Scan for the cell matching the given text and deliver its (X, Y) coordinate at center. 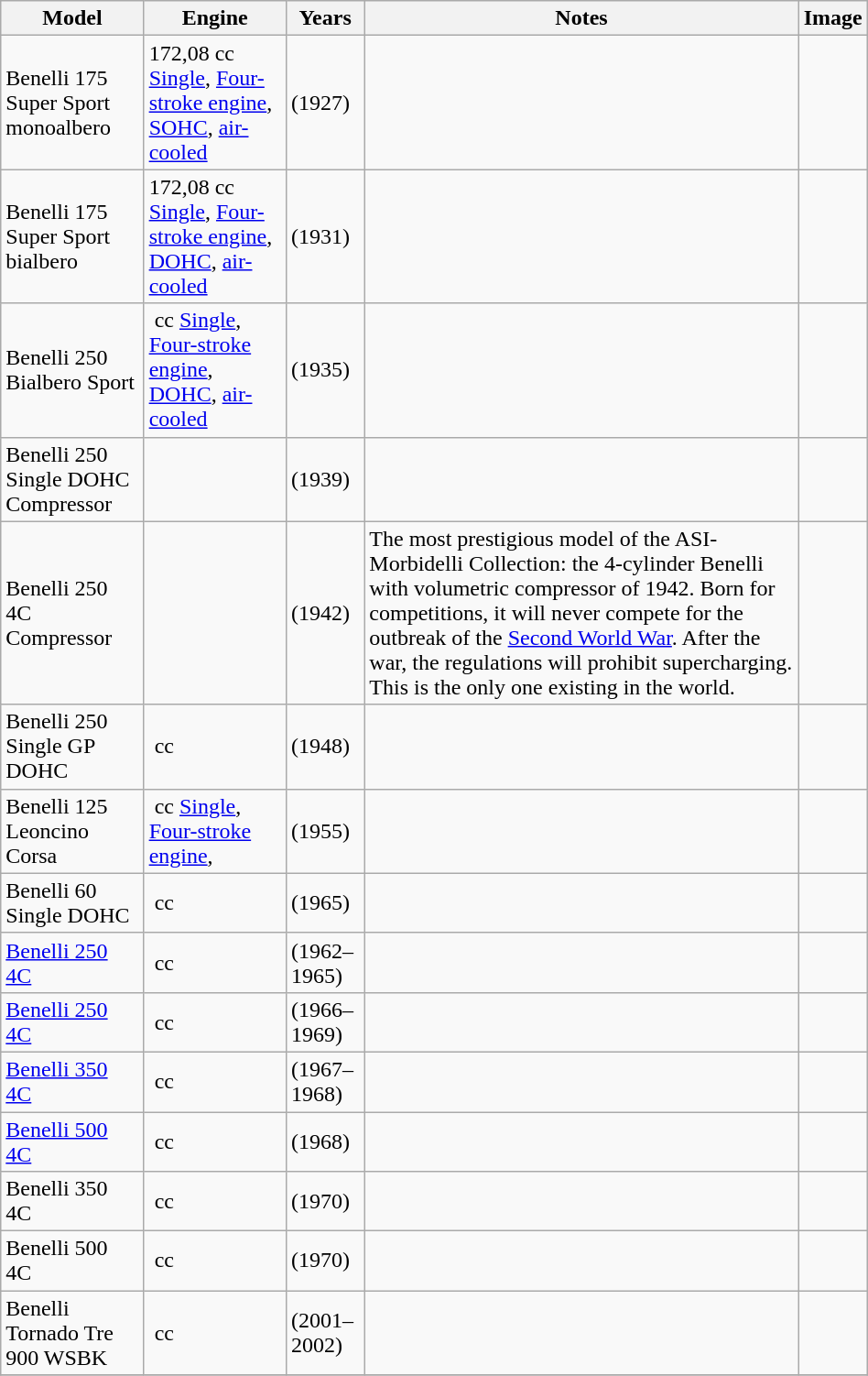
(1965) (324, 903)
Benelli 175 Super Sport bialbero (72, 236)
(2001–2002) (324, 1333)
(1955) (324, 831)
(1967–1968) (324, 1081)
172,08 cc Single, Four-stroke engine, DOHC, air-cooled (214, 236)
(1962–1965) (324, 962)
Years (324, 18)
Notes (581, 18)
Benelli 175 Super Sport monoalbero (72, 103)
Benelli 60 Single DOHC (72, 903)
cc Single, Four-stroke engine, (214, 831)
Benelli Tornado Tre 900 WSBK (72, 1333)
Image (833, 18)
Benelli 250 Single DOHC Compressor (72, 479)
(1966–1969) (324, 1022)
Benelli 250 4C Compressor (72, 613)
(1968) (324, 1141)
Engine (214, 18)
(1939) (324, 479)
Benelli 125 Leoncino Corsa (72, 831)
cc Single, Four-stroke engine, DOHC, air-cooled (214, 370)
(1935) (324, 370)
Model (72, 18)
172,08 cc Single, Four-stroke engine, SOHC, air-cooled (214, 103)
(1948) (324, 747)
(1942) (324, 613)
Benelli 250 Single GP DOHC (72, 747)
(1931) (324, 236)
Benelli 250 Bialbero Sport (72, 370)
(1927) (324, 103)
